Locate the cell with the specified text and output its (X, Y) center coordinate. 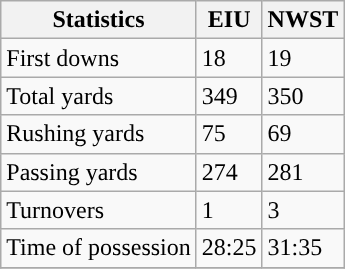
EIU (229, 20)
NWST (303, 20)
31:35 (303, 248)
Statistics (99, 20)
349 (229, 96)
Total yards (99, 96)
First downs (99, 58)
350 (303, 96)
281 (303, 172)
Turnovers (99, 210)
1 (229, 210)
Time of possession (99, 248)
274 (229, 172)
19 (303, 58)
3 (303, 210)
Passing yards (99, 172)
69 (303, 134)
Rushing yards (99, 134)
28:25 (229, 248)
18 (229, 58)
75 (229, 134)
